Output the (X, Y) coordinate of the center of the cell containing the given text.  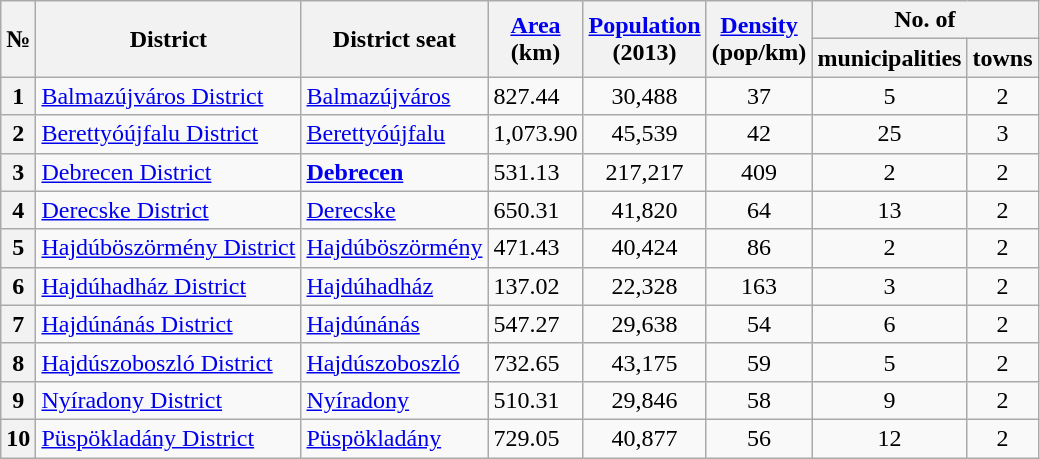
58 (759, 400)
Hajdúnánás District (168, 324)
Berettyóújfalu District (168, 134)
№ (18, 39)
56 (759, 438)
37 (759, 96)
Balmazújváros District (168, 96)
13 (890, 210)
59 (759, 362)
732.65 (536, 362)
510.31 (536, 400)
7 (18, 324)
Derecske (394, 210)
41,820 (644, 210)
45,539 (644, 134)
Hajdúböszörmény (394, 248)
531.13 (536, 172)
22,328 (644, 286)
30,488 (644, 96)
Derecske District (168, 210)
547.27 (536, 324)
Debrecen (394, 172)
Püspökladány (394, 438)
217,217 (644, 172)
Nyíradony District (168, 400)
409 (759, 172)
No. of (925, 20)
1,073.90 (536, 134)
4 (18, 210)
municipalities (890, 58)
137.02 (536, 286)
86 (759, 248)
64 (759, 210)
Berettyóújfalu (394, 134)
Hajdúhadház District (168, 286)
towns (1002, 58)
Balmazújváros (394, 96)
29,846 (644, 400)
29,638 (644, 324)
650.31 (536, 210)
25 (890, 134)
District (168, 39)
Debrecen District (168, 172)
1 (18, 96)
729.05 (536, 438)
8 (18, 362)
40,877 (644, 438)
471.43 (536, 248)
827.44 (536, 96)
Density(pop/km) (759, 39)
Nyíradony (394, 400)
12 (890, 438)
Hajdúböszörmény District (168, 248)
40,424 (644, 248)
Hajdúszoboszló (394, 362)
42 (759, 134)
Püspökladány District (168, 438)
Population(2013) (644, 39)
Hajdúnánás (394, 324)
10 (18, 438)
43,175 (644, 362)
District seat (394, 39)
Hajdúszoboszló District (168, 362)
54 (759, 324)
163 (759, 286)
Area(km) (536, 39)
Hajdúhadház (394, 286)
